Extract the [x, y] coordinate from the center of the cell holding the provided text.  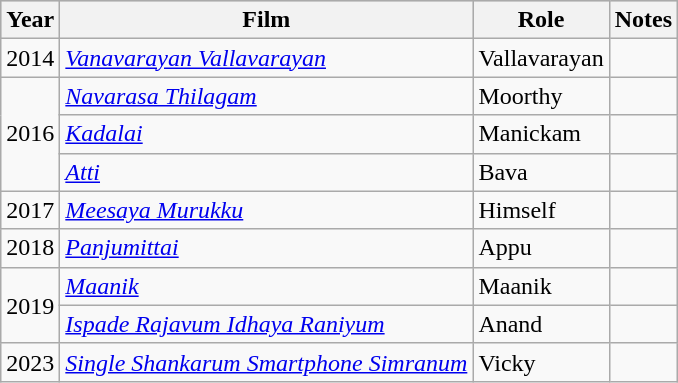
Year [30, 20]
Himself [541, 210]
Anand [541, 324]
Film [266, 20]
Notes [643, 20]
Appu [541, 248]
2014 [30, 58]
Vanavarayan Vallavarayan [266, 58]
Vicky [541, 362]
Bava [541, 172]
Manickam [541, 134]
Vallavarayan [541, 58]
Kadalai [266, 134]
2016 [30, 134]
2023 [30, 362]
Single Shankarum Smartphone Simranum [266, 362]
2018 [30, 248]
Navarasa Thilagam [266, 96]
2017 [30, 210]
Meesaya Murukku [266, 210]
Panjumittai [266, 248]
Role [541, 20]
Ispade Rajavum Idhaya Raniyum [266, 324]
Atti [266, 172]
Moorthy [541, 96]
2019 [30, 305]
